Return the (x, y) coordinate for the center point of the cell that contains the specified text.  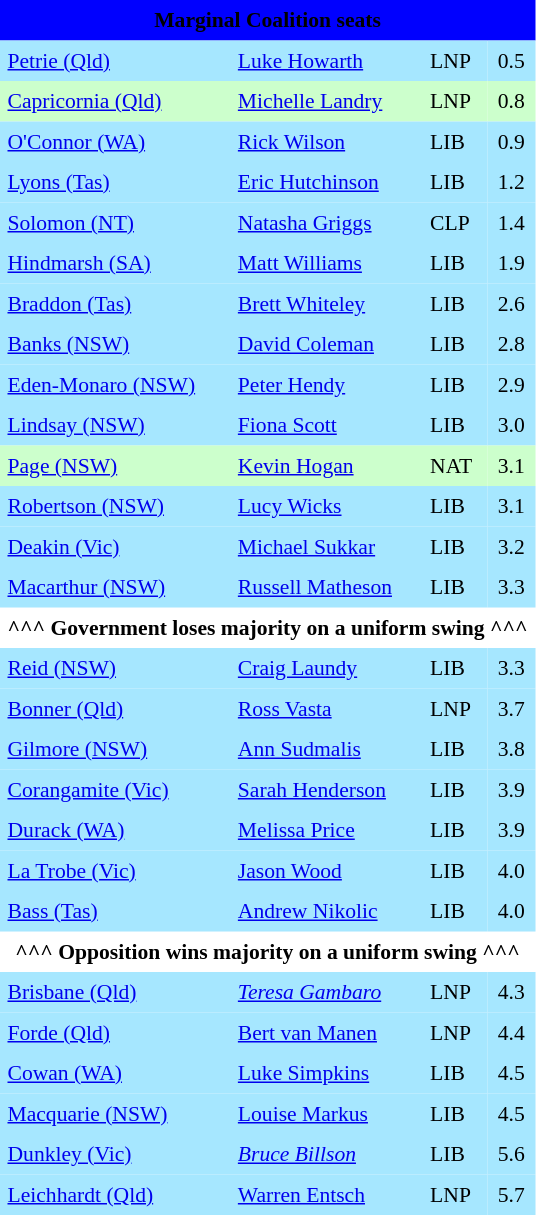
Brisbane (Qld) (115, 992)
Michael Sukkar (326, 546)
Peter Hendy (326, 384)
Gilmore (NSW) (115, 749)
^^^ Government loses majority on a uniform swing ^^^ (268, 627)
3.7 (511, 708)
Luke Simpkins (326, 1073)
0.8 (511, 101)
Craig Laundy (326, 668)
4.4 (511, 1032)
Bass (Tas) (115, 911)
Dunkley (Vic) (115, 1154)
Sarah Henderson (326, 789)
Bruce Billson (326, 1154)
Page (NSW) (115, 465)
Durack (WA) (115, 830)
Forde (Qld) (115, 1032)
La Trobe (Vic) (115, 870)
Bonner (Qld) (115, 708)
O'Connor (WA) (115, 141)
Macarthur (NSW) (115, 587)
Corangamite (Vic) (115, 789)
Hindmarsh (SA) (115, 263)
3.2 (511, 546)
Reid (NSW) (115, 668)
Rick Wilson (326, 141)
Banks (NSW) (115, 344)
Luke Howarth (326, 60)
Capricornia (Qld) (115, 101)
Jason Wood (326, 870)
2.6 (511, 303)
Fiona Scott (326, 425)
Petrie (Qld) (115, 60)
Deakin (Vic) (115, 546)
Bert van Manen (326, 1032)
Robertson (NSW) (115, 506)
3.0 (511, 425)
Lucy Wicks (326, 506)
Matt Williams (326, 263)
1.4 (511, 222)
CLP (456, 222)
0.5 (511, 60)
Solomon (NT) (115, 222)
Natasha Griggs (326, 222)
NAT (456, 465)
Leichhardt (Qld) (115, 1194)
Melissa Price (326, 830)
Cowan (WA) (115, 1073)
Brett Whiteley (326, 303)
Eden-Monaro (NSW) (115, 384)
Ross Vasta (326, 708)
3.8 (511, 749)
1.9 (511, 263)
0.9 (511, 141)
Warren Entsch (326, 1194)
2.9 (511, 384)
Kevin Hogan (326, 465)
Russell Matheson (326, 587)
5.7 (511, 1194)
Teresa Gambaro (326, 992)
Andrew Nikolic (326, 911)
David Coleman (326, 344)
Ann Sudmalis (326, 749)
Eric Hutchinson (326, 182)
1.2 (511, 182)
Marginal Coalition seats (268, 20)
^^^ Opposition wins majority on a uniform swing ^^^ (268, 951)
Michelle Landry (326, 101)
5.6 (511, 1154)
Macquarie (NSW) (115, 1113)
Braddon (Tas) (115, 303)
Lyons (Tas) (115, 182)
Lindsay (NSW) (115, 425)
2.8 (511, 344)
4.3 (511, 992)
Louise Markus (326, 1113)
